Locate the cell with the specified text and output its [x, y] center coordinate. 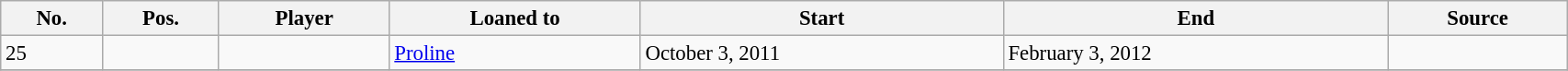
Pos. [162, 18]
Source [1477, 18]
End [1196, 18]
Player [304, 18]
October 3, 2011 [821, 53]
Proline [514, 53]
Start [821, 18]
Loaned to [514, 18]
February 3, 2012 [1196, 53]
No. [51, 18]
25 [51, 53]
